Scan for the cell matching the given text and deliver its [x, y] coordinate at center. 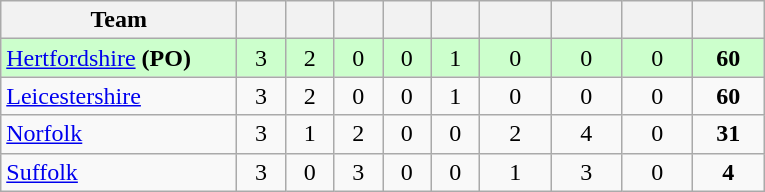
Team [119, 20]
31 [728, 134]
Leicestershire [119, 96]
Norfolk [119, 134]
Hertfordshire (PO) [119, 58]
Suffolk [119, 172]
